Determine the (X, Y) coordinate at the center of the cell enclosing the given text.  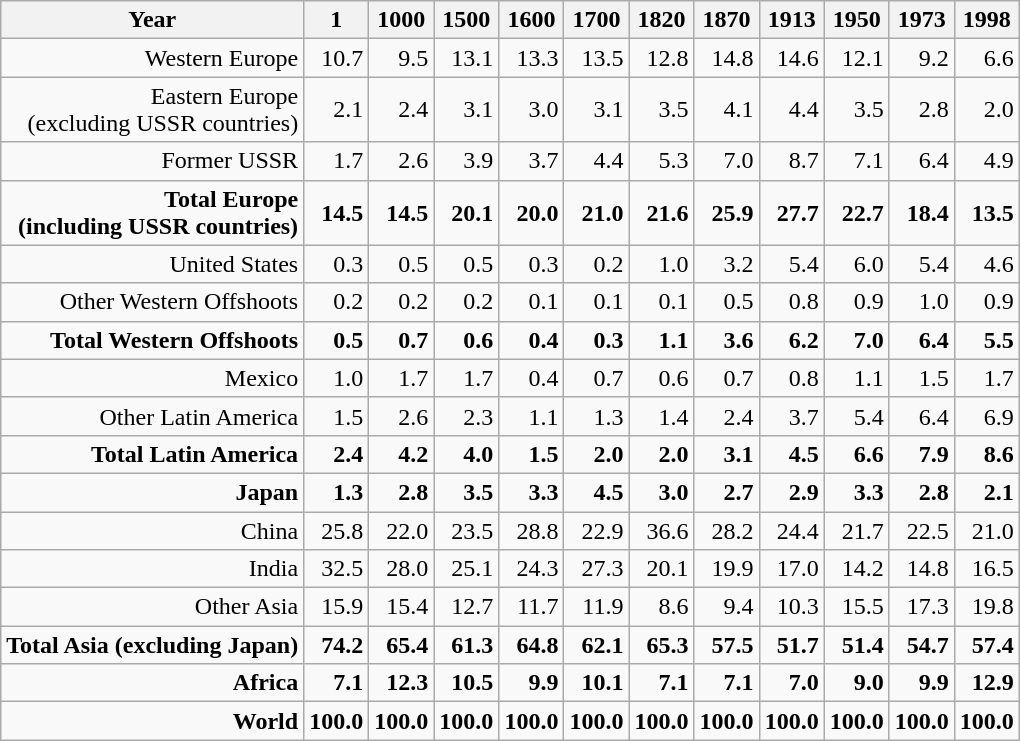
61.3 (466, 645)
6.2 (792, 340)
28.0 (402, 569)
Total Western Offshoots (152, 340)
19.9 (726, 569)
1950 (856, 20)
Eastern Europe(excluding USSR countries) (152, 110)
9.0 (856, 683)
11.7 (532, 607)
21.7 (856, 531)
10.5 (466, 683)
12.7 (466, 607)
3.2 (726, 264)
13.1 (466, 58)
15.4 (402, 607)
9.5 (402, 58)
57.5 (726, 645)
Other Asia (152, 607)
24.4 (792, 531)
2.9 (792, 492)
1000 (402, 20)
25.1 (466, 569)
Total Asia (excluding Japan) (152, 645)
15.9 (336, 607)
18.4 (922, 212)
6.0 (856, 264)
64.8 (532, 645)
1700 (596, 20)
8.7 (792, 161)
United States (152, 264)
57.4 (986, 645)
1500 (466, 20)
25.8 (336, 531)
10.7 (336, 58)
3.9 (466, 161)
17.3 (922, 607)
1998 (986, 20)
5.5 (986, 340)
16.5 (986, 569)
74.2 (336, 645)
22.7 (856, 212)
Japan (152, 492)
3.6 (726, 340)
Mexico (152, 378)
Other Western Offshoots (152, 302)
1600 (532, 20)
54.7 (922, 645)
4.9 (986, 161)
Former USSR (152, 161)
2.3 (466, 416)
19.8 (986, 607)
62.1 (596, 645)
Total Latin America (152, 454)
5.3 (662, 161)
25.9 (726, 212)
28.8 (532, 531)
1.4 (662, 416)
12.9 (986, 683)
Total Europe(including USSR countries) (152, 212)
32.5 (336, 569)
9.4 (726, 607)
10.1 (596, 683)
22.9 (596, 531)
2.7 (726, 492)
24.3 (532, 569)
22.0 (402, 531)
1820 (662, 20)
Western Europe (152, 58)
4.6 (986, 264)
7.9 (922, 454)
Other Latin America (152, 416)
1913 (792, 20)
36.6 (662, 531)
4.1 (726, 110)
World (152, 721)
4.0 (466, 454)
65.4 (402, 645)
1870 (726, 20)
12.8 (662, 58)
India (152, 569)
12.1 (856, 58)
4.2 (402, 454)
Year (152, 20)
1 (336, 20)
23.5 (466, 531)
10.3 (792, 607)
27.7 (792, 212)
17.0 (792, 569)
15.5 (856, 607)
14.6 (792, 58)
12.3 (402, 683)
6.9 (986, 416)
27.3 (596, 569)
20.0 (532, 212)
65.3 (662, 645)
51.7 (792, 645)
Africa (152, 683)
13.3 (532, 58)
21.6 (662, 212)
51.4 (856, 645)
28.2 (726, 531)
9.2 (922, 58)
11.9 (596, 607)
China (152, 531)
14.2 (856, 569)
1973 (922, 20)
22.5 (922, 531)
